Find where the given text appears and provide that cell's center as (X, Y) coordinate. 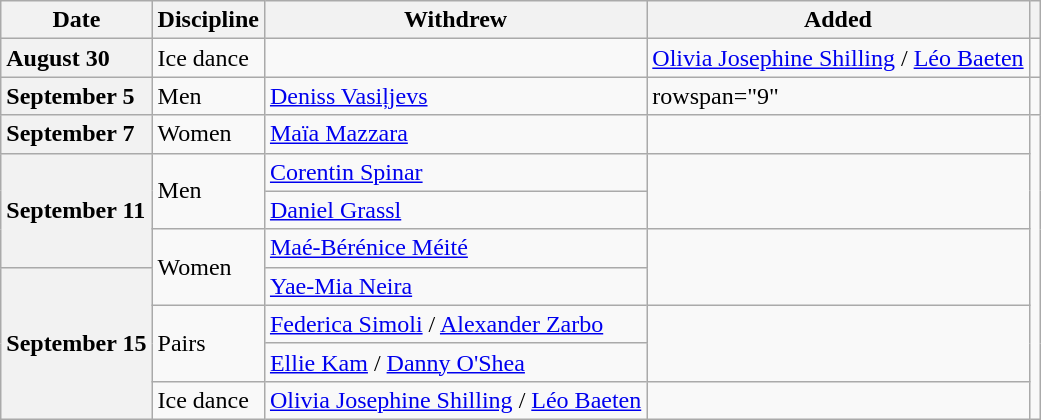
Added (838, 20)
Pairs (208, 343)
Federica Simoli / Alexander Zarbo (455, 324)
Maïa Mazzara (455, 134)
Corentin Spinar (455, 172)
September 5 (76, 96)
Deniss Vasiļjevs (455, 96)
Discipline (208, 20)
September 15 (76, 343)
Date (76, 20)
September 7 (76, 134)
August 30 (76, 58)
Ellie Kam / Danny O'Shea (455, 362)
September 11 (76, 210)
Daniel Grassl (455, 210)
rowspan="9" (838, 96)
Maé-Bérénice Méité (455, 248)
Yae-Mia Neira (455, 286)
Withdrew (455, 20)
